Search for the cell housing the specified text and yield its [x, y] center coordinate. 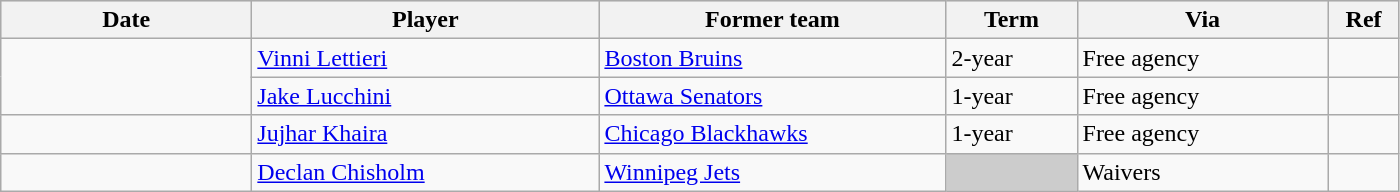
Date [126, 20]
Vinni Lettieri [426, 58]
Ref [1364, 20]
Chicago Blackhawks [772, 134]
Boston Bruins [772, 58]
Player [426, 20]
Declan Chisholm [426, 172]
Via [1202, 20]
Jake Lucchini [426, 96]
Waivers [1202, 172]
Ottawa Senators [772, 96]
Winnipeg Jets [772, 172]
Jujhar Khaira [426, 134]
Former team [772, 20]
Term [1012, 20]
2-year [1012, 58]
